Search for the cell housing the specified text and yield its [X, Y] center coordinate. 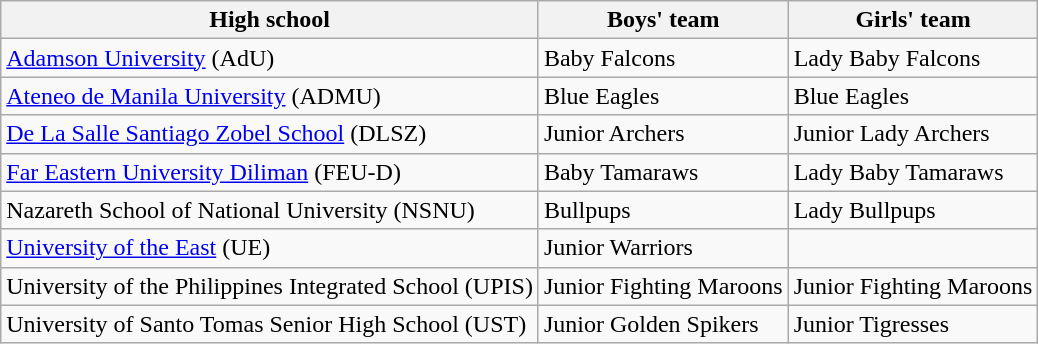
Junior Lady Archers [913, 134]
Junior Archers [663, 134]
Boys' team [663, 20]
Junior Golden Spikers [663, 324]
Nazareth School of National University (NSNU) [270, 210]
Lady Baby Falcons [913, 58]
Baby Tamaraws [663, 172]
University of Santo Tomas Senior High School (UST) [270, 324]
Ateneo de Manila University (ADMU) [270, 96]
Lady Bullpups [913, 210]
Baby Falcons [663, 58]
University of the East (UE) [270, 248]
Junior Tigresses [913, 324]
High school [270, 20]
Bullpups [663, 210]
Junior Warriors [663, 248]
Lady Baby Tamaraws [913, 172]
Adamson University (AdU) [270, 58]
De La Salle Santiago Zobel School (DLSZ) [270, 134]
Far Eastern University Diliman (FEU-D) [270, 172]
University of the Philippines Integrated School (UPIS) [270, 286]
Girls' team [913, 20]
